From the cell containing the given text, extract its center point as (x, y) coordinate. 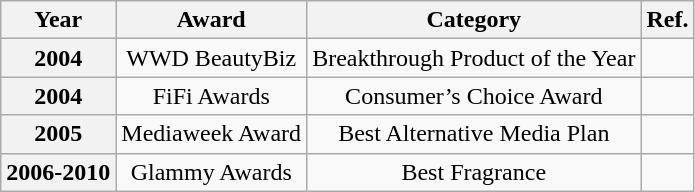
Year (58, 20)
Award (212, 20)
Glammy Awards (212, 172)
Breakthrough Product of the Year (474, 58)
WWD BeautyBiz (212, 58)
Mediaweek Award (212, 134)
Best Fragrance (474, 172)
2006-2010 (58, 172)
Best Alternative Media Plan (474, 134)
Consumer’s Choice Award (474, 96)
Category (474, 20)
FiFi Awards (212, 96)
Ref. (668, 20)
2005 (58, 134)
